Identify which cell holds the provided text, then report its [x, y] central coordinate. 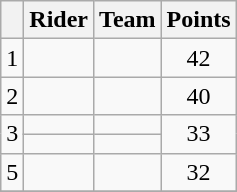
Rider [59, 20]
2 [12, 96]
Team [128, 20]
42 [198, 58]
5 [12, 172]
Points [198, 20]
32 [198, 172]
40 [198, 96]
1 [12, 58]
3 [12, 134]
33 [198, 134]
